Return (X, Y) of the center of cell containing provided text 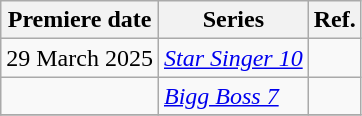
29 March 2025 (80, 58)
Premiere date (80, 20)
Star Singer 10 (233, 58)
Bigg Boss 7 (233, 96)
Series (233, 20)
Ref. (334, 20)
